Provide the [X, Y] coordinate of the cell's center where the given text is located.  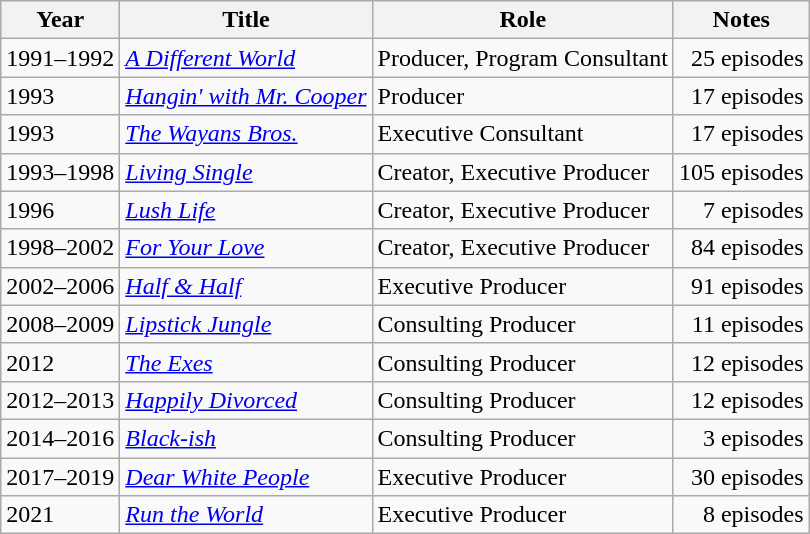
2014–2016 [60, 438]
Happily Divorced [246, 400]
A Different World [246, 58]
1998–2002 [60, 248]
Half & Half [246, 286]
84 episodes [741, 248]
Hangin' with Mr. Cooper [246, 96]
30 episodes [741, 477]
Executive Consultant [522, 134]
Year [60, 20]
Notes [741, 20]
Lush Life [246, 210]
2017–2019 [60, 477]
91 episodes [741, 286]
2012 [60, 362]
Lipstick Jungle [246, 324]
The Wayans Bros. [246, 134]
3 episodes [741, 438]
2002–2006 [60, 286]
Producer [522, 96]
Title [246, 20]
Black-ish [246, 438]
2012–2013 [60, 400]
For Your Love [246, 248]
25 episodes [741, 58]
2008–2009 [60, 324]
Living Single [246, 172]
1991–1992 [60, 58]
2021 [60, 515]
Role [522, 20]
8 episodes [741, 515]
105 episodes [741, 172]
1996 [60, 210]
11 episodes [741, 324]
Run the World [246, 515]
1993–1998 [60, 172]
Dear White People [246, 477]
The Exes [246, 362]
Producer, Program Consultant [522, 58]
7 episodes [741, 210]
